Output the (x, y) coordinate of the center of the cell containing the given text.  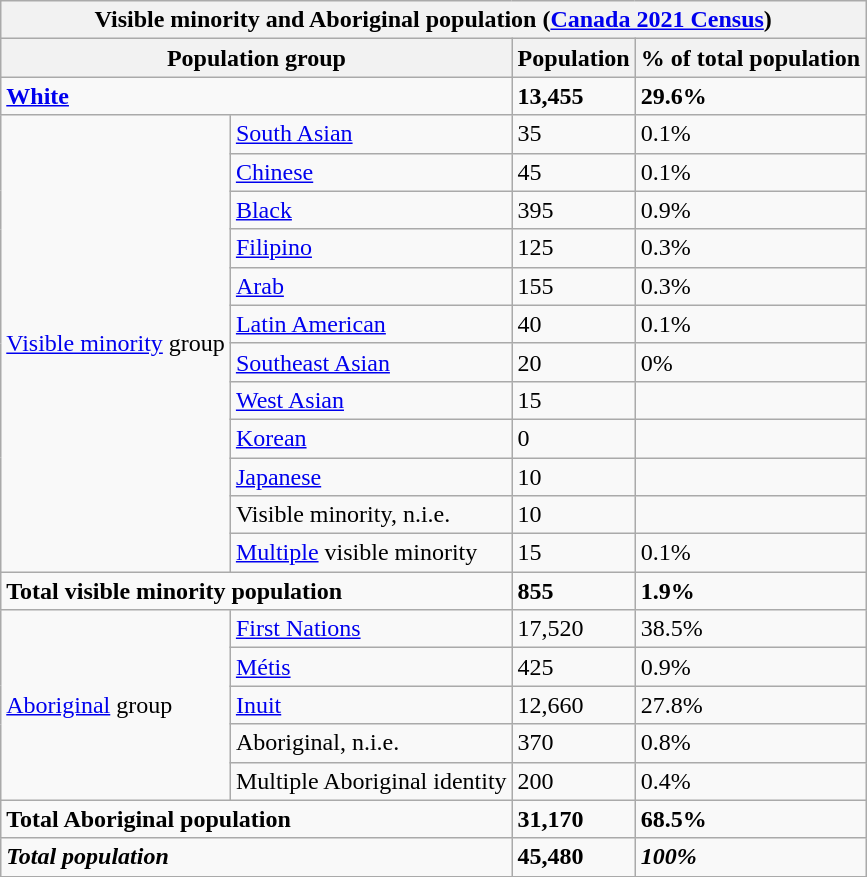
68.5% (750, 819)
12,660 (574, 705)
Black (371, 210)
17,520 (574, 629)
20 (574, 362)
Filipino (371, 248)
Multiple Aboriginal identity (371, 781)
155 (574, 286)
Aboriginal group (116, 705)
Aboriginal, n.i.e. (371, 743)
38.5% (750, 629)
Visible minority group (116, 344)
0% (750, 362)
0.8% (750, 743)
31,170 (574, 819)
Population (574, 58)
West Asian (371, 400)
0.4% (750, 781)
South Asian (371, 134)
Total Aboriginal population (256, 819)
Southeast Asian (371, 362)
Total visible minority population (256, 591)
40 (574, 324)
Population group (256, 58)
425 (574, 667)
370 (574, 743)
Métis (371, 667)
% of total population (750, 58)
13,455 (574, 96)
Visible minority, n.i.e. (371, 515)
White (256, 96)
Arab (371, 286)
855 (574, 591)
45 (574, 172)
Visible minority and Aboriginal population (Canada 2021 Census) (434, 20)
200 (574, 781)
29.6% (750, 96)
Japanese (371, 477)
125 (574, 248)
35 (574, 134)
1.9% (750, 591)
First Nations (371, 629)
395 (574, 210)
Inuit (371, 705)
Chinese (371, 172)
0 (574, 438)
Latin American (371, 324)
Total population (256, 857)
Korean (371, 438)
100% (750, 857)
27.8% (750, 705)
Multiple visible minority (371, 553)
45,480 (574, 857)
